Search for the cell housing the specified text and yield its (x, y) center coordinate. 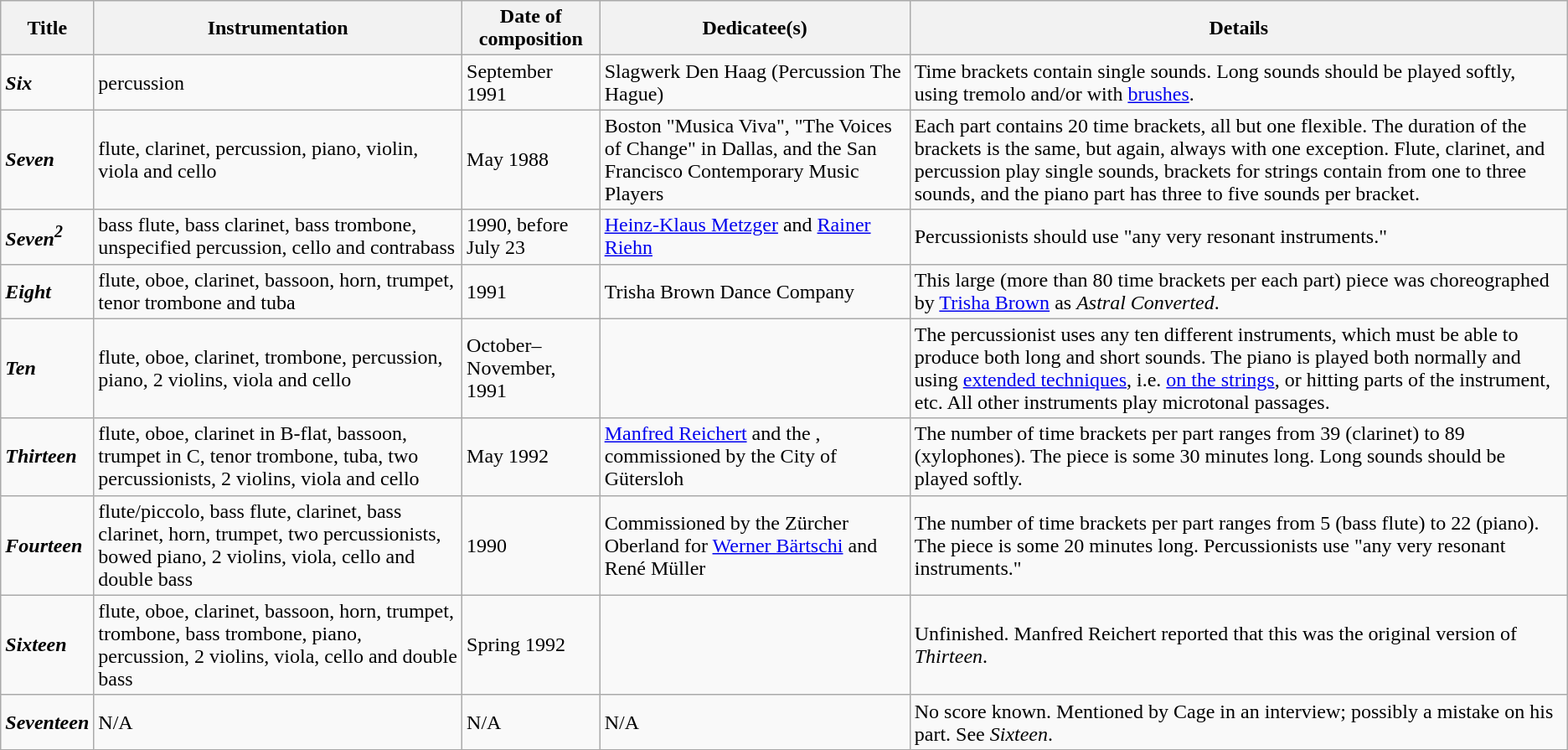
Ten (47, 369)
Percussionists should use "any very resonant instruments." (1238, 236)
flute, oboe, clarinet in B-flat, bassoon, trumpet in C, tenor trombone, tuba, two percussionists, 2 violins, viola and cello (278, 457)
May 1992 (531, 457)
Thirteen (47, 457)
October–November, 1991 (531, 369)
Commissioned by the Zürcher Oberland for Werner Bärtschi and René Müller (755, 545)
Title (47, 28)
1990 (531, 545)
flute, oboe, clarinet, bassoon, horn, trumpet, tenor trombone and tuba (278, 292)
This large (more than 80 time brackets per each part) piece was choreographed by Trisha Brown as Astral Converted. (1238, 292)
flute, oboe, clarinet, trombone, percussion, piano, 2 violins, viola and cello (278, 369)
No score known. Mentioned by Cage in an interview; possibly a mistake on his part. See Sixteen. (1238, 722)
Boston "Musica Viva", "The Voices of Change" in Dallas, and the San Francisco Contemporary Music Players (755, 159)
Seven2 (47, 236)
flute, clarinet, percussion, piano, violin, viola and cello (278, 159)
Slagwerk Den Haag (Percussion The Hague) (755, 82)
Eight (47, 292)
bass flute, bass clarinet, bass trombone, unspecified percussion, cello and contrabass (278, 236)
1990, before July 23 (531, 236)
1991 (531, 292)
Instrumentation (278, 28)
flute, oboe, clarinet, bassoon, horn, trumpet, trombone, bass trombone, piano, percussion, 2 violins, viola, cello and double bass (278, 645)
flute/piccolo, bass flute, clarinet, bass clarinet, horn, trumpet, two percussionists, bowed piano, 2 violins, viola, cello and double bass (278, 545)
Date of composition (531, 28)
Time brackets contain single sounds. Long sounds should be played softly, using tremolo and/or with brushes. (1238, 82)
Unfinished. Manfred Reichert reported that this was the original version of Thirteen. (1238, 645)
Dedicatee(s) (755, 28)
Trisha Brown Dance Company (755, 292)
Fourteen (47, 545)
Spring 1992 (531, 645)
Details (1238, 28)
Seventeen (47, 722)
Sixteen (47, 645)
Manfred Reichert and the , commissioned by the City of Gütersloh (755, 457)
Six (47, 82)
May 1988 (531, 159)
percussion (278, 82)
Seven (47, 159)
Heinz-Klaus Metzger and Rainer Riehn (755, 236)
September 1991 (531, 82)
